Determine the (X, Y) coordinate at the center of the cell enclosing the given text.  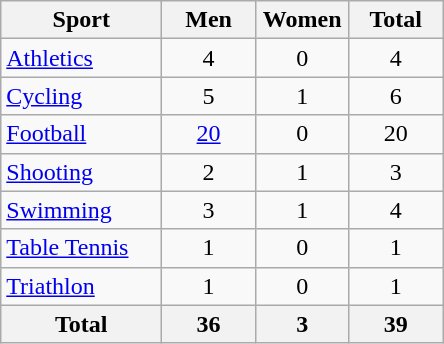
Cycling (82, 96)
Men (209, 20)
Football (82, 134)
39 (396, 324)
Triathlon (82, 286)
5 (209, 96)
6 (396, 96)
Swimming (82, 210)
36 (209, 324)
Women (302, 20)
2 (209, 172)
Sport (82, 20)
Shooting (82, 172)
Athletics (82, 58)
Table Tennis (82, 248)
